Locate the cell with the specified text and output its (X, Y) center coordinate. 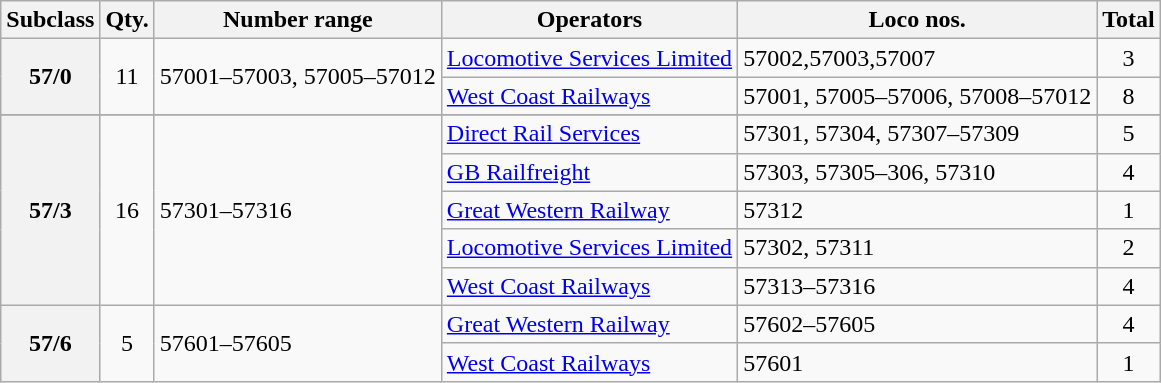
57301–57316 (298, 210)
Direct Rail Services (589, 134)
57602–57605 (918, 324)
Loco nos. (918, 20)
11 (127, 77)
57302, 57311 (918, 248)
2 (1129, 248)
Qty. (127, 20)
Subclass (50, 20)
57301, 57304, 57307–57309 (918, 134)
57313–57316 (918, 286)
57002,57003,57007 (918, 58)
57312 (918, 210)
57/0 (50, 77)
8 (1129, 96)
57303, 57305–306, 57310 (918, 172)
3 (1129, 58)
GB Railfreight (589, 172)
57/3 (50, 210)
16 (127, 210)
57/6 (50, 343)
57001, 57005–57006, 57008–57012 (918, 96)
Number range (298, 20)
57601–57605 (298, 343)
57001–57003, 57005–57012 (298, 77)
57601 (918, 362)
Operators (589, 20)
Total (1129, 20)
